Pinpoint the cell where the given text exists, returning its [x, y] midpoint coordinate. 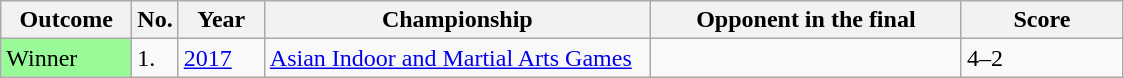
No. [155, 20]
Score [1042, 20]
Year [221, 20]
Opponent in the final [806, 20]
Winner [66, 58]
2017 [221, 58]
Asian Indoor and Martial Arts Games [457, 58]
1. [155, 58]
4–2 [1042, 58]
Championship [457, 20]
Outcome [66, 20]
